Extract the [X, Y] coordinate from the center of the cell holding the provided text.  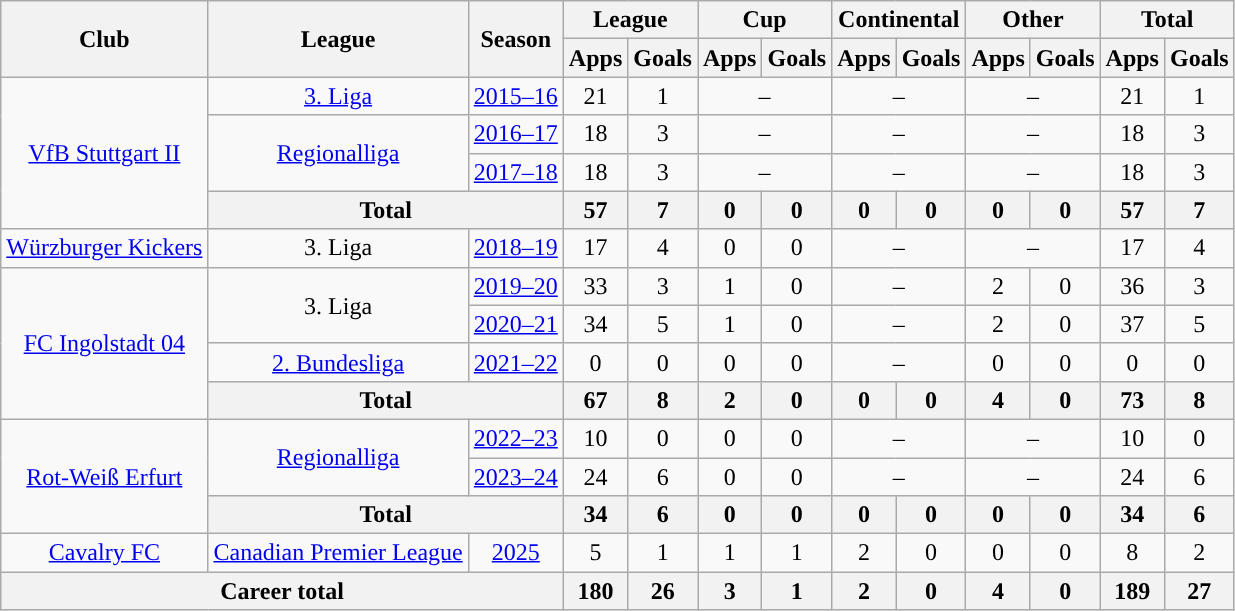
Canadian Premier League [338, 553]
2020–21 [516, 324]
67 [595, 400]
Rot-Weiß Erfurt [104, 476]
FC Ingolstadt 04 [104, 343]
2022–23 [516, 438]
Career total [282, 591]
2019–20 [516, 286]
2015–16 [516, 96]
Club [104, 39]
VfB Stuttgart II [104, 153]
27 [1199, 591]
Würzburger Kickers [104, 248]
33 [595, 286]
2017–18 [516, 172]
189 [1132, 591]
2023–24 [516, 477]
Other [1033, 20]
Cup [765, 20]
2021–22 [516, 362]
Continental [899, 20]
2. Bundesliga [338, 362]
73 [1132, 400]
2018–19 [516, 248]
2016–17 [516, 134]
37 [1132, 324]
Cavalry FC [104, 553]
26 [663, 591]
180 [595, 591]
2025 [516, 553]
Season [516, 39]
36 [1132, 286]
